From the cell containing the given text, extract its center point as [x, y] coordinate. 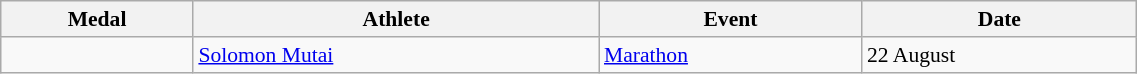
Medal [98, 19]
Athlete [396, 19]
Solomon Mutai [396, 55]
Marathon [730, 55]
22 August [1000, 55]
Date [1000, 19]
Event [730, 19]
